Search for the cell housing the specified text and yield its (x, y) center coordinate. 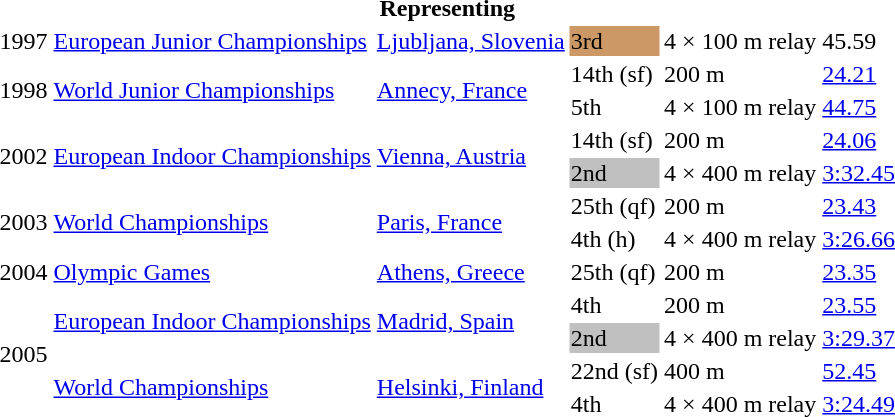
Madrid, Spain (470, 322)
400 m (740, 371)
4th (h) (614, 239)
5th (614, 107)
Vienna, Austria (470, 156)
4th (614, 305)
3rd (614, 41)
World Junior Championships (212, 90)
Athens, Greece (470, 272)
European Junior Championships (212, 41)
World Championships (212, 222)
Ljubljana, Slovenia (470, 41)
Paris, France (470, 222)
Olympic Games (212, 272)
22nd (sf) (614, 371)
Annecy, France (470, 90)
